Return (X, Y) of the center of cell containing provided text 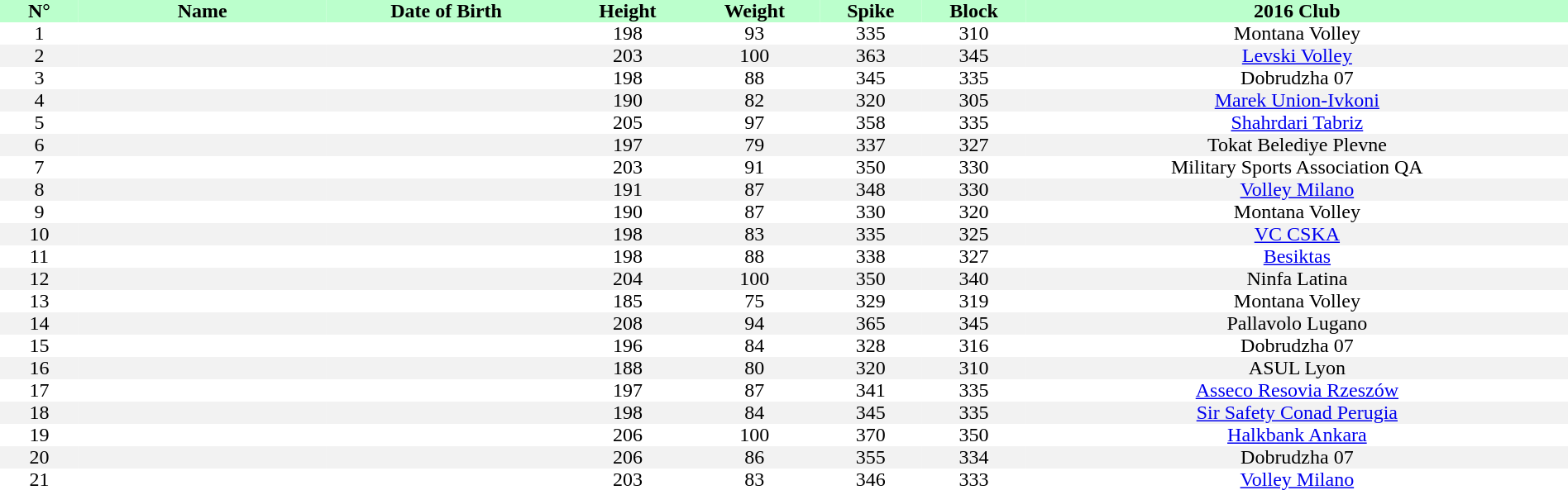
Tokat Belediye Plevne (1297, 145)
11 (40, 256)
Pallavolo Lugano (1297, 324)
358 (870, 122)
80 (754, 369)
Sir Safety Conad Perugia (1297, 413)
9 (40, 212)
Marek Union-Ivkoni (1297, 101)
Spike (870, 12)
Shahrdari Tabriz (1297, 122)
7 (40, 167)
329 (870, 301)
5 (40, 122)
ASUL Lyon (1297, 369)
Besiktas (1297, 256)
3 (40, 78)
Levski Volley (1297, 56)
188 (627, 369)
94 (754, 324)
328 (870, 345)
340 (974, 279)
355 (870, 458)
Military Sports Association QA (1297, 167)
191 (627, 190)
17 (40, 390)
75 (754, 301)
20 (40, 458)
370 (870, 435)
305 (974, 101)
N° (40, 12)
341 (870, 390)
18 (40, 413)
365 (870, 324)
Height (627, 12)
19 (40, 435)
185 (627, 301)
83 (754, 235)
13 (40, 301)
204 (627, 279)
79 (754, 145)
2 (40, 56)
Date of Birth (447, 12)
2016 Club (1297, 12)
VC CSKA (1297, 235)
10 (40, 235)
325 (974, 235)
Name (203, 12)
1 (40, 33)
205 (627, 122)
Weight (754, 12)
334 (974, 458)
Block (974, 12)
319 (974, 301)
97 (754, 122)
82 (754, 101)
6 (40, 145)
93 (754, 33)
196 (627, 345)
16 (40, 369)
91 (754, 167)
316 (974, 345)
Ninfa Latina (1297, 279)
12 (40, 279)
14 (40, 324)
Volley Milano (1297, 190)
86 (754, 458)
208 (627, 324)
337 (870, 145)
338 (870, 256)
8 (40, 190)
4 (40, 101)
363 (870, 56)
Asseco Resovia Rzeszów (1297, 390)
348 (870, 190)
15 (40, 345)
Halkbank Ankara (1297, 435)
